Capture the cell that displays the provided text and extract its (x, y) central coordinate. 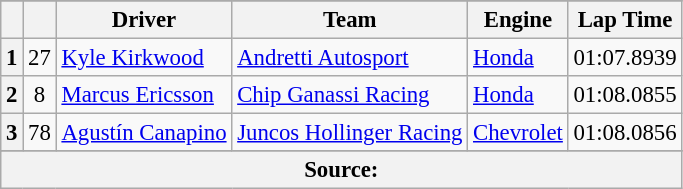
Agustín Canapino (144, 133)
01:07.8939 (625, 58)
01:08.0855 (625, 95)
Marcus Ericsson (144, 95)
78 (40, 133)
Chip Ganassi Racing (350, 95)
01:08.0856 (625, 133)
27 (40, 58)
Lap Time (625, 20)
Chevrolet (518, 133)
Driver (144, 20)
1 (12, 58)
2 (12, 95)
8 (40, 95)
Team (350, 20)
Kyle Kirkwood (144, 58)
Juncos Hollinger Racing (350, 133)
3 (12, 133)
Andretti Autosport (350, 58)
Source: (342, 170)
Engine (518, 20)
